From the cell containing the given text, extract its center point as [X, Y] coordinate. 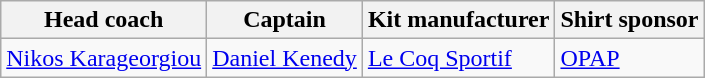
OPAP [630, 58]
Captain [285, 20]
Head coach [104, 20]
Kit manufacturer [458, 20]
Shirt sponsor [630, 20]
Nikos Karageorgiou [104, 58]
Le Coq Sportif [458, 58]
Daniel Kenedy [285, 58]
